Detect which cell encompasses the target text, then output its (x, y) center coordinate. 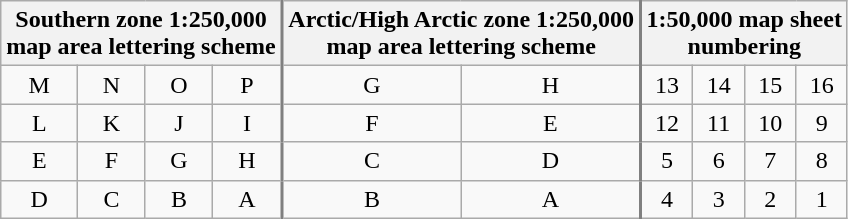
8 (822, 161)
15 (770, 85)
1:50,000 map sheetnumbering (744, 34)
Southern zone 1:250,000map area lettering scheme (142, 34)
Arctic/High Arctic zone 1:250,000map area lettering scheme (461, 34)
I (248, 123)
L (40, 123)
11 (718, 123)
9 (822, 123)
M (40, 85)
4 (666, 199)
12 (666, 123)
5 (666, 161)
K (112, 123)
10 (770, 123)
13 (666, 85)
P (248, 85)
N (112, 85)
J (178, 123)
1 (822, 199)
2 (770, 199)
6 (718, 161)
3 (718, 199)
16 (822, 85)
14 (718, 85)
7 (770, 161)
O (178, 85)
